Output the (x, y) coordinate of the center of the cell containing the given text.  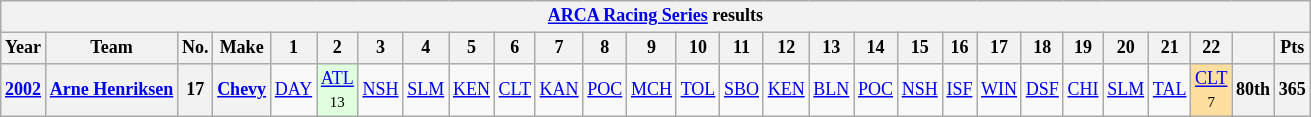
22 (1212, 48)
CLT (514, 90)
ISF (960, 90)
2002 (24, 90)
ATL13 (337, 90)
20 (1126, 48)
TAL (1170, 90)
Chevy (242, 90)
8 (605, 48)
7 (559, 48)
Year (24, 48)
13 (832, 48)
CHI (1083, 90)
No. (196, 48)
KAN (559, 90)
Team (111, 48)
CLT7 (1212, 90)
SBO (742, 90)
365 (1292, 90)
Pts (1292, 48)
DSF (1042, 90)
10 (698, 48)
16 (960, 48)
18 (1042, 48)
TOL (698, 90)
11 (742, 48)
14 (876, 48)
Arne Henriksen (111, 90)
6 (514, 48)
80th (1254, 90)
DAY (293, 90)
BLN (832, 90)
5 (472, 48)
15 (920, 48)
MCH (652, 90)
19 (1083, 48)
Make (242, 48)
9 (652, 48)
ARCA Racing Series results (656, 16)
2 (337, 48)
4 (426, 48)
12 (786, 48)
WIN (1000, 90)
21 (1170, 48)
1 (293, 48)
3 (380, 48)
